Scan for the cell matching the given text and deliver its [x, y] coordinate at center. 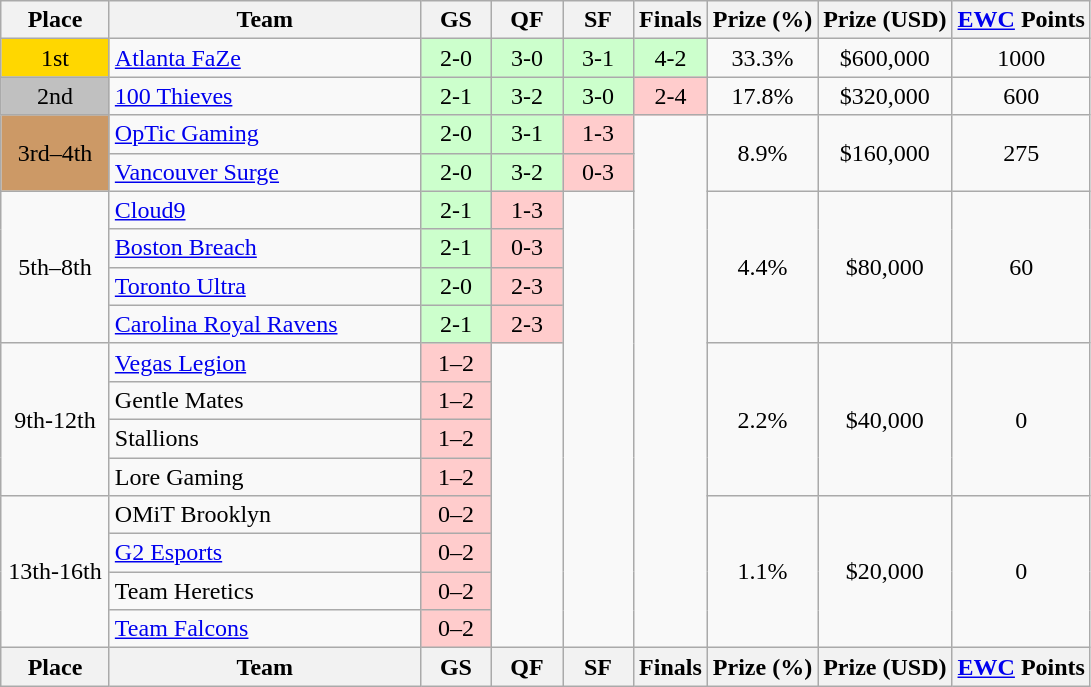
600 [1021, 96]
$160,000 [885, 153]
Cloud9 [264, 210]
1st [56, 58]
2.2% [762, 419]
G2 Esports [264, 553]
33.3% [762, 58]
Toronto Ultra [264, 286]
$20,000 [885, 572]
$600,000 [885, 58]
60 [1021, 267]
17.8% [762, 96]
2nd [56, 96]
Carolina Royal Ravens [264, 324]
Team Falcons [264, 629]
1.1% [762, 572]
13th-16th [56, 572]
Boston Breach [264, 248]
5th–8th [56, 267]
$320,000 [885, 96]
9th-12th [56, 419]
275 [1021, 153]
Team Heretics [264, 591]
$80,000 [885, 267]
4.4% [762, 267]
3rd–4th [56, 153]
8.9% [762, 153]
Vegas Legion [264, 362]
OMiT Brooklyn [264, 515]
Atlanta FaZe [264, 58]
4-2 [671, 58]
Gentle Mates [264, 400]
OpTic Gaming [264, 134]
2-4 [671, 96]
$40,000 [885, 419]
100 Thieves [264, 96]
Stallions [264, 438]
Vancouver Surge [264, 172]
Lore Gaming [264, 477]
1000 [1021, 58]
